Return [x, y] of the center of cell containing provided text 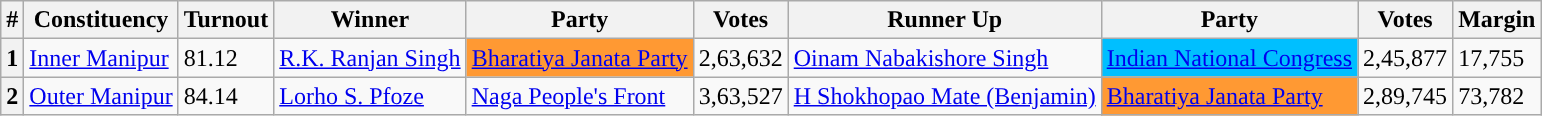
2 [12, 96]
81.12 [226, 58]
Turnout [226, 20]
Constituency [101, 20]
Margin [1497, 20]
Runner Up [944, 20]
17,755 [1497, 58]
Outer Manipur [101, 96]
2,45,877 [1406, 58]
H Shokhopao Mate (Benjamin) [944, 96]
84.14 [226, 96]
Winner [370, 20]
1 [12, 58]
Lorho S. Pfoze [370, 96]
2,89,745 [1406, 96]
Inner Manipur [101, 58]
3,63,527 [740, 96]
73,782 [1497, 96]
R.K. Ranjan Singh [370, 58]
Oinam Nabakishore Singh [944, 58]
# [12, 20]
Naga People's Front [580, 96]
2,63,632 [740, 58]
Indian National Congress [1229, 58]
